For the text-containing cell, return its midpoint in [X, Y] coordinate format. 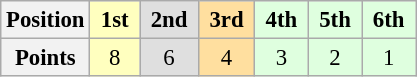
8 [115, 58]
4th [282, 20]
3rd [226, 20]
4 [226, 58]
1 [389, 58]
6 [170, 58]
2nd [170, 20]
Points [46, 58]
6th [389, 20]
2 [335, 58]
3 [282, 58]
Position [46, 20]
1st [115, 20]
5th [335, 20]
